Detect which cell encompasses the target text, then output its (X, Y) center coordinate. 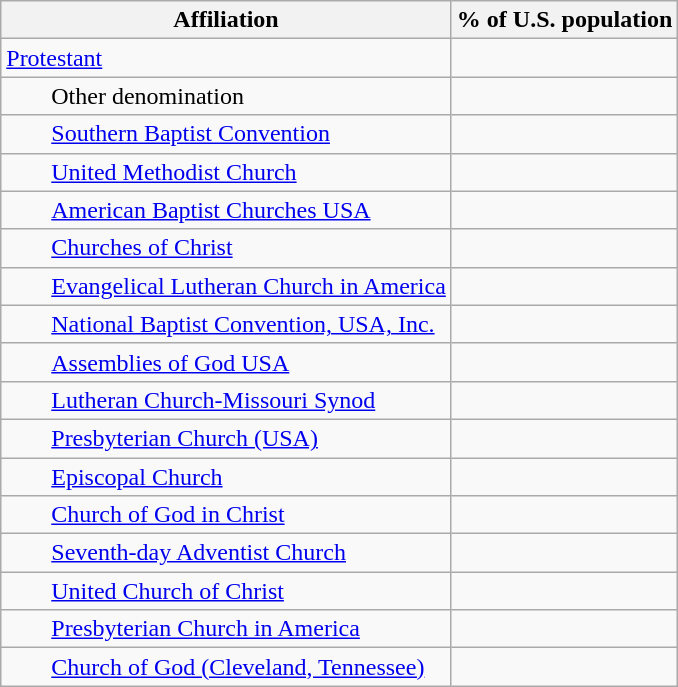
Presbyterian Church in America (226, 629)
United Methodist Church (226, 172)
Church of God in Christ (226, 515)
National Baptist Convention, USA, Inc. (226, 324)
American Baptist Churches USA (226, 210)
Southern Baptist Convention (226, 134)
Evangelical Lutheran Church in America (226, 286)
Assemblies of God USA (226, 362)
Seventh-day Adventist Church (226, 553)
Protestant (226, 58)
Other denomination (226, 96)
Episcopal Church (226, 477)
Church of God (Cleveland, Tennessee) (226, 667)
United Church of Christ (226, 591)
Lutheran Church-Missouri Synod (226, 400)
Affiliation (226, 20)
Churches of Christ (226, 248)
% of U.S. population (564, 20)
Presbyterian Church (USA) (226, 438)
